From the cell containing the given text, extract its center point as [X, Y] coordinate. 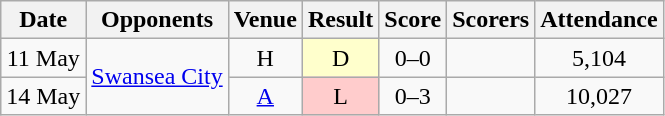
0–0 [413, 58]
5,104 [599, 58]
Scorers [491, 20]
Venue [265, 20]
D [340, 58]
Score [413, 20]
H [265, 58]
Attendance [599, 20]
Swansea City [157, 77]
0–3 [413, 96]
Result [340, 20]
14 May [44, 96]
Date [44, 20]
A [265, 96]
11 May [44, 58]
10,027 [599, 96]
L [340, 96]
Opponents [157, 20]
